Search for the cell housing the specified text and yield its (x, y) center coordinate. 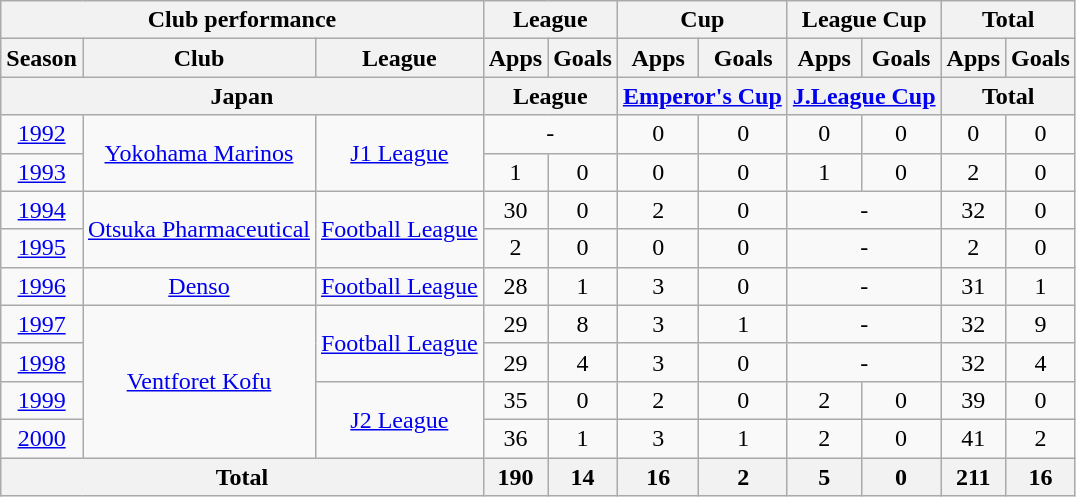
9 (1041, 324)
J1 League (399, 153)
Club performance (242, 20)
Denso (198, 286)
39 (973, 400)
1997 (42, 324)
1996 (42, 286)
8 (583, 324)
League Cup (864, 20)
1995 (42, 248)
Otsuka Pharmaceutical (198, 229)
190 (515, 477)
Cup (702, 20)
41 (973, 438)
211 (973, 477)
1998 (42, 362)
1992 (42, 134)
Yokohama Marinos (198, 153)
Ventforet Kofu (198, 381)
31 (973, 286)
J2 League (399, 419)
2000 (42, 438)
5 (824, 477)
J.League Cup (864, 96)
1994 (42, 210)
1993 (42, 172)
30 (515, 210)
36 (515, 438)
Emperor's Cup (702, 96)
1999 (42, 400)
14 (583, 477)
35 (515, 400)
Japan (242, 96)
Season (42, 58)
28 (515, 286)
Club (198, 58)
